Pinpoint the cell where the given text exists, returning its [X, Y] midpoint coordinate. 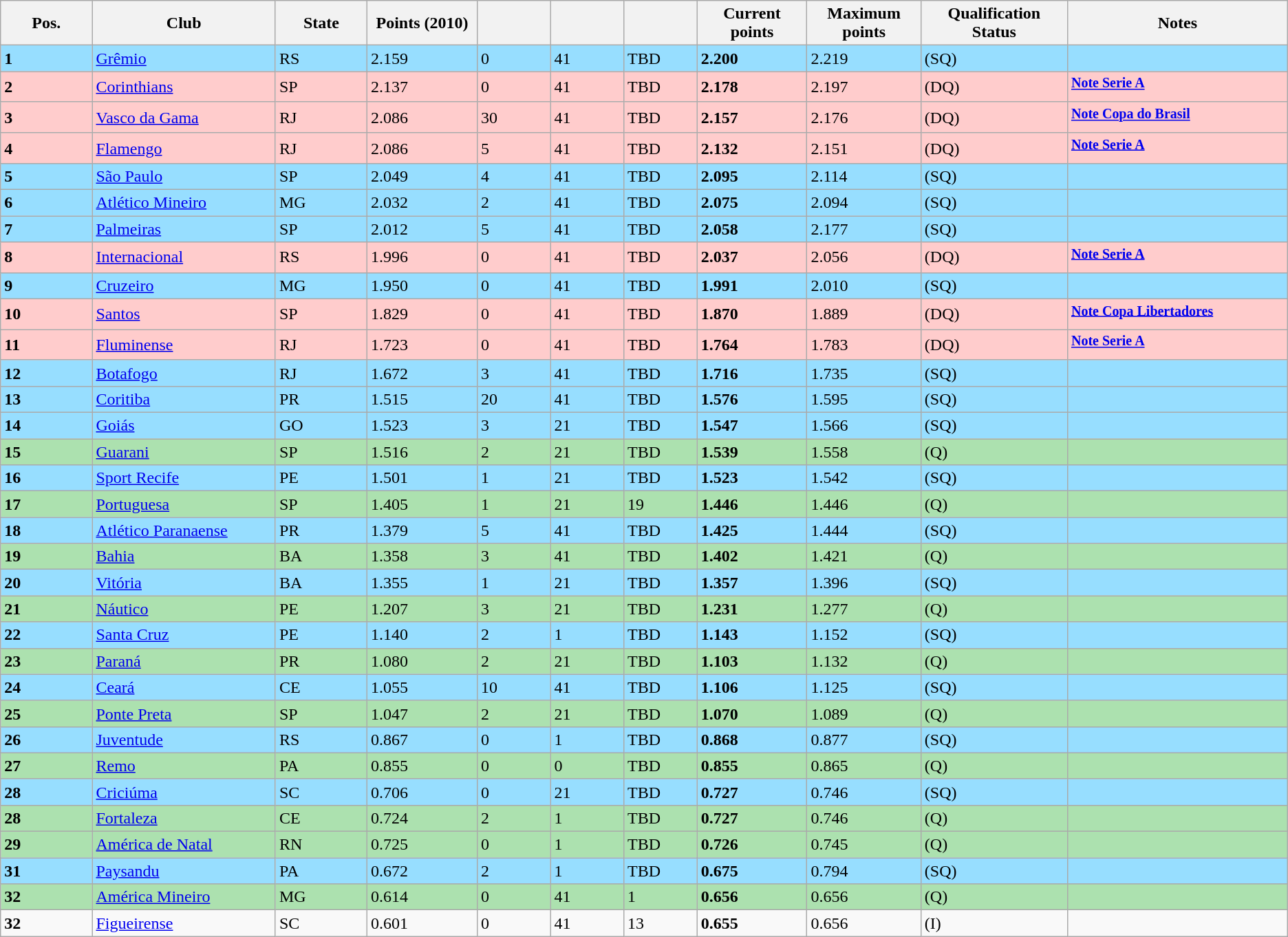
1.143 [752, 635]
2.032 [422, 203]
2.095 [752, 177]
1.421 [864, 557]
23 [47, 661]
1.358 [422, 557]
2.200 [752, 58]
Atlético Mineiro [184, 203]
Ponte Preta [184, 713]
7 [47, 229]
27 [47, 766]
Botafogo [184, 373]
2.178 [752, 87]
0.724 [422, 819]
Paysandu [184, 871]
Pos. [47, 23]
0.867 [422, 740]
Corinthians [184, 87]
14 [47, 426]
2.058 [752, 229]
Fortaleza [184, 819]
1.735 [864, 373]
1.070 [752, 713]
2.177 [864, 229]
Bahia [184, 557]
1.991 [752, 286]
0.614 [422, 897]
12 [47, 373]
2.157 [752, 117]
26 [47, 740]
29 [47, 845]
(I) [994, 923]
2.137 [422, 87]
Figueirense [184, 923]
Criciúma [184, 792]
1.047 [422, 713]
Internacional [184, 257]
1.357 [752, 583]
Notes [1177, 23]
1.558 [864, 452]
Flamengo [184, 149]
0.745 [864, 845]
2.197 [864, 87]
1.542 [864, 478]
2.094 [864, 203]
0.706 [422, 792]
2.037 [752, 257]
1.576 [752, 400]
Coritiba [184, 400]
1.516 [422, 452]
1.501 [422, 478]
Note Copa do Brasil [1177, 117]
América de Natal [184, 845]
1.140 [422, 635]
1.764 [752, 345]
Maximum points [864, 23]
Qualification Status [994, 23]
1.132 [864, 661]
1.106 [752, 687]
2.056 [864, 257]
1.207 [422, 609]
Guarani [184, 452]
América Mineiro [184, 897]
11 [47, 345]
0.725 [422, 845]
1.950 [422, 286]
1.547 [752, 426]
0.877 [864, 740]
9 [47, 286]
1.829 [422, 314]
1.716 [752, 373]
Paraná [184, 661]
Cruzeiro [184, 286]
0.726 [752, 845]
0.675 [752, 871]
22 [47, 635]
1.672 [422, 373]
2.159 [422, 58]
1.080 [422, 661]
São Paulo [184, 177]
Points (2010) [422, 23]
1.723 [422, 345]
Vasco da Gama [184, 117]
1.231 [752, 609]
Santa Cruz [184, 635]
0.865 [864, 766]
1.444 [864, 530]
Sport Recife [184, 478]
2.114 [864, 177]
Grêmio [184, 58]
1.539 [752, 452]
2.219 [864, 58]
Santos [184, 314]
2.176 [864, 117]
RN [321, 845]
2.132 [752, 149]
State [321, 23]
GO [321, 426]
Note Copa Libertadores [1177, 314]
1.515 [422, 400]
Current points [752, 23]
8 [47, 257]
1.405 [422, 504]
2.012 [422, 229]
1.055 [422, 687]
16 [47, 478]
Juventude [184, 740]
1.402 [752, 557]
15 [47, 452]
1.125 [864, 687]
1.089 [864, 713]
2.049 [422, 177]
Club [184, 23]
Goiás [184, 426]
1.277 [864, 609]
0.868 [752, 740]
1.103 [752, 661]
1.425 [752, 530]
17 [47, 504]
1.783 [864, 345]
25 [47, 713]
0.655 [752, 923]
1.152 [864, 635]
1.996 [422, 257]
30 [513, 117]
Vitória [184, 583]
0.672 [422, 871]
0.794 [864, 871]
Ceará [184, 687]
1.595 [864, 400]
18 [47, 530]
Portuguesa [184, 504]
1.889 [864, 314]
Remo [184, 766]
2.075 [752, 203]
6 [47, 203]
1.379 [422, 530]
24 [47, 687]
1.396 [864, 583]
1.566 [864, 426]
31 [47, 871]
1.870 [752, 314]
Atlético Paranaense [184, 530]
Náutico [184, 609]
1.355 [422, 583]
Fluminense [184, 345]
2.151 [864, 149]
0.601 [422, 923]
2.010 [864, 286]
Palmeiras [184, 229]
